Scan for the cell matching the given text and deliver its [X, Y] coordinate at center. 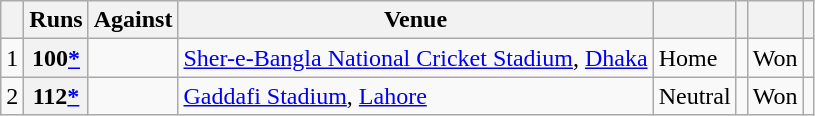
100* [56, 58]
Venue [416, 20]
Runs [56, 20]
Gaddafi Stadium, Lahore [416, 96]
Against [133, 20]
112* [56, 96]
Neutral [694, 96]
Home [694, 58]
2 [12, 96]
1 [12, 58]
Sher-e-Bangla National Cricket Stadium, Dhaka [416, 58]
